Search for the cell housing the specified text and yield its [X, Y] center coordinate. 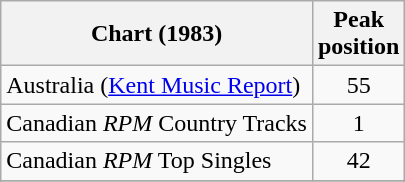
Chart (1983) [157, 34]
Canadian RPM Country Tracks [157, 123]
Canadian RPM Top Singles [157, 161]
1 [358, 123]
Peakposition [358, 34]
55 [358, 85]
Australia (Kent Music Report) [157, 85]
42 [358, 161]
